Detect which cell encompasses the target text, then output its (x, y) center coordinate. 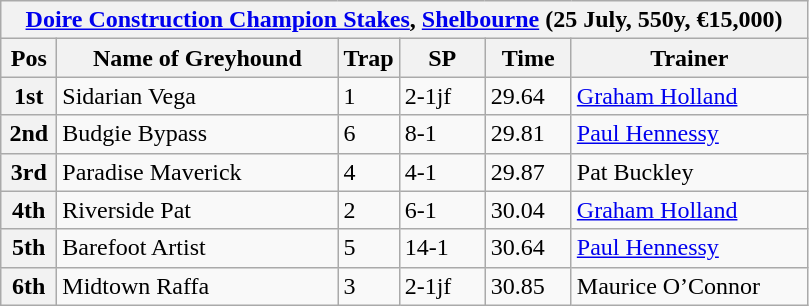
Maurice O’Connor (689, 286)
Sidarian Vega (198, 96)
6th (29, 286)
Barefoot Artist (198, 248)
6-1 (442, 210)
Trap (368, 58)
8-1 (442, 134)
Pos (29, 58)
4th (29, 210)
3 (368, 286)
30.85 (528, 286)
29.87 (528, 172)
5 (368, 248)
Paradise Maverick (198, 172)
Trainer (689, 58)
4 (368, 172)
5th (29, 248)
1 (368, 96)
Doire Construction Champion Stakes, Shelbourne (25 July, 550y, €15,000) (404, 20)
29.64 (528, 96)
6 (368, 134)
SP (442, 58)
14-1 (442, 248)
4-1 (442, 172)
2 (368, 210)
30.04 (528, 210)
1st (29, 96)
3rd (29, 172)
Midtown Raffa (198, 286)
Budgie Bypass (198, 134)
2nd (29, 134)
Pat Buckley (689, 172)
Name of Greyhound (198, 58)
29.81 (528, 134)
30.64 (528, 248)
Riverside Pat (198, 210)
Time (528, 58)
